Locate the cell with the specified text and output its [X, Y] center coordinate. 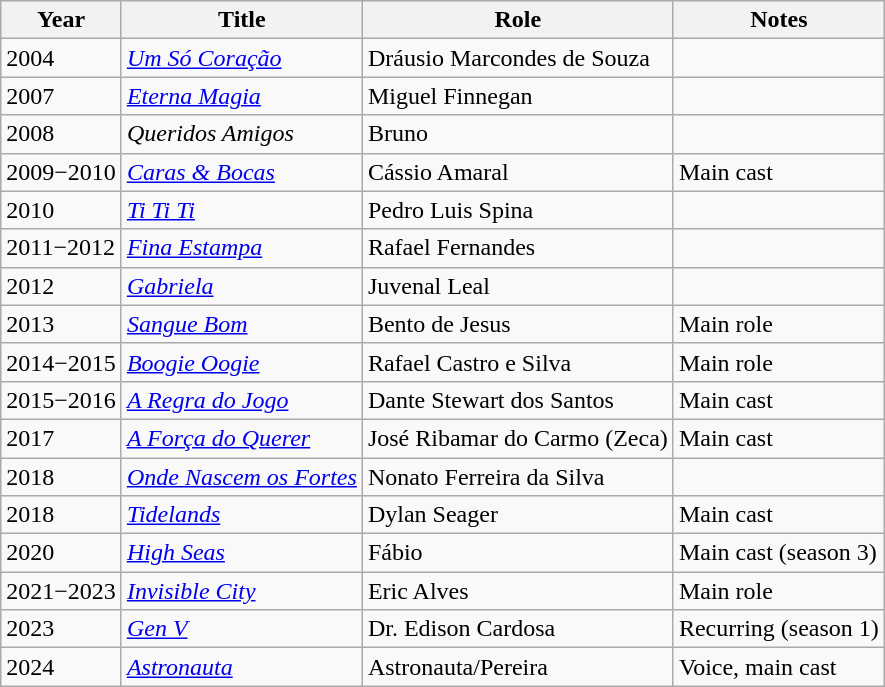
Fina Estampa [242, 248]
Rafael Castro e Silva [518, 362]
Notes [778, 20]
Gen V [242, 629]
High Seas [242, 553]
Year [62, 20]
Ti Ti Ti [242, 210]
Cássio Amaral [518, 172]
Main cast (season 3) [778, 553]
Sangue Bom [242, 324]
2009−2010 [62, 172]
Rafael Fernandes [518, 248]
Eric Alves [518, 591]
Onde Nascem os Fortes [242, 477]
Boogie Oogie [242, 362]
Miguel Finnegan [518, 96]
Dante Stewart dos Santos [518, 400]
Title [242, 20]
2021−2023 [62, 591]
Dylan Seager [518, 515]
2015−2016 [62, 400]
Astronauta/Pereira [518, 667]
Tidelands [242, 515]
2012 [62, 286]
2020 [62, 553]
2008 [62, 134]
Gabriela [242, 286]
A Força do Querer [242, 438]
Pedro Luis Spina [518, 210]
2017 [62, 438]
Voice, main cast [778, 667]
2011−2012 [62, 248]
Queridos Amigos [242, 134]
Dr. Edison Cardosa [518, 629]
Um Só Coração [242, 58]
2004 [62, 58]
A Regra do Jogo [242, 400]
2024 [62, 667]
Nonato Ferreira da Silva [518, 477]
Role [518, 20]
Fábio [518, 553]
2010 [62, 210]
Bento de Jesus [518, 324]
José Ribamar do Carmo (Zeca) [518, 438]
Recurring (season 1) [778, 629]
Astronauta [242, 667]
2014−2015 [62, 362]
Dráusio Marcondes de Souza [518, 58]
Invisible City [242, 591]
2013 [62, 324]
2007 [62, 96]
Eterna Magia [242, 96]
Bruno [518, 134]
Caras & Bocas [242, 172]
Juvenal Leal [518, 286]
2023 [62, 629]
